Scan for the cell matching the given text and deliver its [X, Y] coordinate at center. 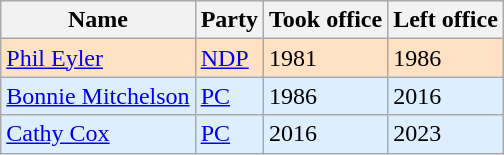
NDP [229, 58]
Phil Eyler [98, 58]
Party [229, 20]
Cathy Cox [98, 134]
2023 [446, 134]
1981 [326, 58]
Took office [326, 20]
Left office [446, 20]
Name [98, 20]
Bonnie Mitchelson [98, 96]
